Search for the cell housing the specified text and yield its (X, Y) center coordinate. 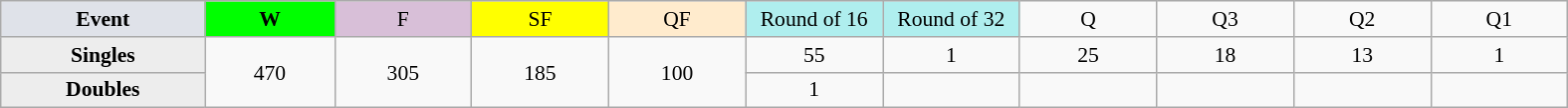
W (270, 19)
Round of 16 (814, 19)
QF (677, 19)
13 (1362, 55)
100 (677, 72)
305 (403, 72)
SF (541, 19)
Q2 (1362, 19)
55 (814, 55)
Doubles (104, 90)
Round of 32 (951, 19)
Q (1088, 19)
470 (270, 72)
25 (1088, 55)
Singles (104, 55)
Q3 (1226, 19)
Q1 (1499, 19)
Event (104, 19)
F (403, 19)
18 (1226, 55)
185 (541, 72)
